Extract the (X, Y) coordinate from the center of the cell holding the provided text.  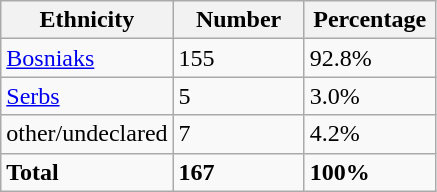
other/undeclared (87, 134)
92.8% (370, 58)
167 (238, 172)
155 (238, 58)
4.2% (370, 134)
Serbs (87, 96)
Bosniaks (87, 58)
Number (238, 20)
Total (87, 172)
3.0% (370, 96)
Percentage (370, 20)
100% (370, 172)
5 (238, 96)
Ethnicity (87, 20)
7 (238, 134)
